Determine the [X, Y] coordinate at the center of the cell enclosing the given text.  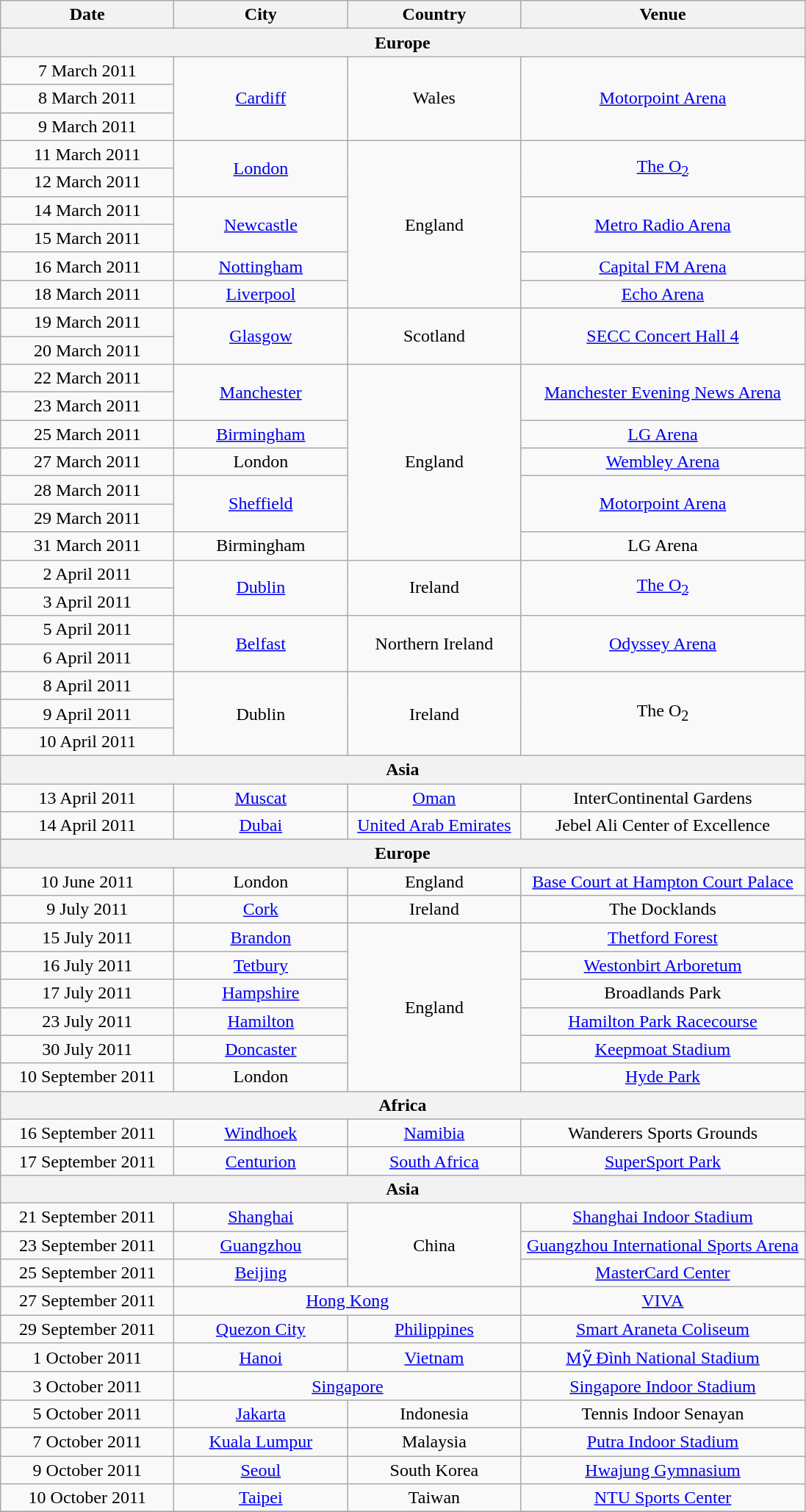
Cardiff [261, 98]
Jakarta [261, 1414]
20 March 2011 [87, 350]
Muscat [261, 797]
11 March 2011 [87, 154]
Venue [663, 15]
25 September 2011 [87, 1273]
5 October 2011 [87, 1414]
Namibia [434, 1133]
10 September 2011 [87, 1077]
Taipei [261, 1498]
Capital FM Arena [663, 266]
Thetford Forest [663, 937]
9 April 2011 [87, 713]
NTU Sports Center [663, 1498]
United Arab Emirates [434, 826]
16 September 2011 [87, 1133]
VIVA [663, 1301]
Glasgow [261, 336]
Westonbirt Arboretum [663, 965]
Sheffield [261, 504]
Scotland [434, 336]
Doncaster [261, 1049]
Philippines [434, 1329]
10 October 2011 [87, 1498]
27 September 2011 [87, 1301]
Mỹ Đình National Stadium [663, 1358]
Shanghai Indoor Stadium [663, 1217]
SECC Concert Hall 4 [663, 336]
Quezon City [261, 1329]
SuperSport Park [663, 1161]
Hampshire [261, 993]
Hwajung Gymnasium [663, 1470]
South Africa [434, 1161]
1 October 2011 [87, 1358]
Wanderers Sports Grounds [663, 1133]
Metro Radio Arena [663, 224]
Hanoi [261, 1358]
Hamilton [261, 1021]
Date [87, 15]
Indonesia [434, 1414]
Jebel Ali Center of Excellence [663, 826]
14 April 2011 [87, 826]
Seoul [261, 1470]
Hong Kong [348, 1301]
19 March 2011 [87, 322]
Tennis Indoor Senayan [663, 1414]
Keepmoat Stadium [663, 1049]
29 September 2011 [87, 1329]
30 July 2011 [87, 1049]
China [434, 1245]
29 March 2011 [87, 518]
City [261, 15]
8 March 2011 [87, 98]
12 March 2011 [87, 182]
3 April 2011 [87, 602]
9 March 2011 [87, 126]
MasterCard Center [663, 1273]
31 March 2011 [87, 546]
Newcastle [261, 224]
Beijing [261, 1273]
18 March 2011 [87, 294]
7 March 2011 [87, 71]
23 March 2011 [87, 406]
Taiwan [434, 1498]
16 March 2011 [87, 266]
14 March 2011 [87, 210]
Smart Araneta Coliseum [663, 1329]
Manchester [261, 392]
28 March 2011 [87, 490]
Singapore [348, 1386]
Liverpool [261, 294]
Guangzhou International Sports Arena [663, 1245]
Vietnam [434, 1358]
Shanghai [261, 1217]
Wembley Arena [663, 462]
Belfast [261, 644]
27 March 2011 [87, 462]
15 July 2011 [87, 937]
Base Court at Hampton Court Palace [663, 882]
Echo Arena [663, 294]
Malaysia [434, 1441]
7 October 2011 [87, 1441]
Wales [434, 98]
Putra Indoor Stadium [663, 1441]
Hamilton Park Racecourse [663, 1021]
9 July 2011 [87, 910]
5 April 2011 [87, 630]
Guangzhou [261, 1245]
Country [434, 15]
The Docklands [663, 910]
9 October 2011 [87, 1470]
Singapore Indoor Stadium [663, 1386]
Cork [261, 910]
13 April 2011 [87, 797]
Dubai [261, 826]
6 April 2011 [87, 658]
Brandon [261, 937]
23 July 2011 [87, 1021]
22 March 2011 [87, 378]
25 March 2011 [87, 434]
Windhoek [261, 1133]
Oman [434, 797]
Kuala Lumpur [261, 1441]
16 July 2011 [87, 965]
Hyde Park [663, 1077]
10 June 2011 [87, 882]
Northern Ireland [434, 644]
Africa [403, 1105]
21 September 2011 [87, 1217]
17 July 2011 [87, 993]
17 September 2011 [87, 1161]
Nottingham [261, 266]
2 April 2011 [87, 574]
23 September 2011 [87, 1245]
Broadlands Park [663, 993]
Odyssey Arena [663, 644]
15 March 2011 [87, 238]
8 April 2011 [87, 685]
10 April 2011 [87, 741]
South Korea [434, 1470]
InterContinental Gardens [663, 797]
Tetbury [261, 965]
Centurion [261, 1161]
Manchester Evening News Arena [663, 392]
3 October 2011 [87, 1386]
